Locate the cell with the specified text and output its (x, y) center coordinate. 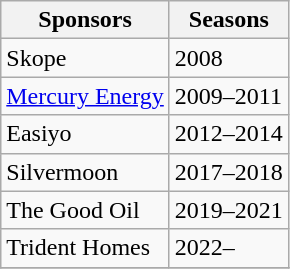
Easiyo (86, 134)
Sponsors (86, 20)
2017–2018 (228, 172)
2012–2014 (228, 134)
2019–2021 (228, 210)
Skope (86, 58)
Trident Homes (86, 248)
Seasons (228, 20)
2008 (228, 58)
The Good Oil (86, 210)
2009–2011 (228, 96)
Silvermoon (86, 172)
2022– (228, 248)
Mercury Energy (86, 96)
